Locate the cell with the specified text and output its (x, y) center coordinate. 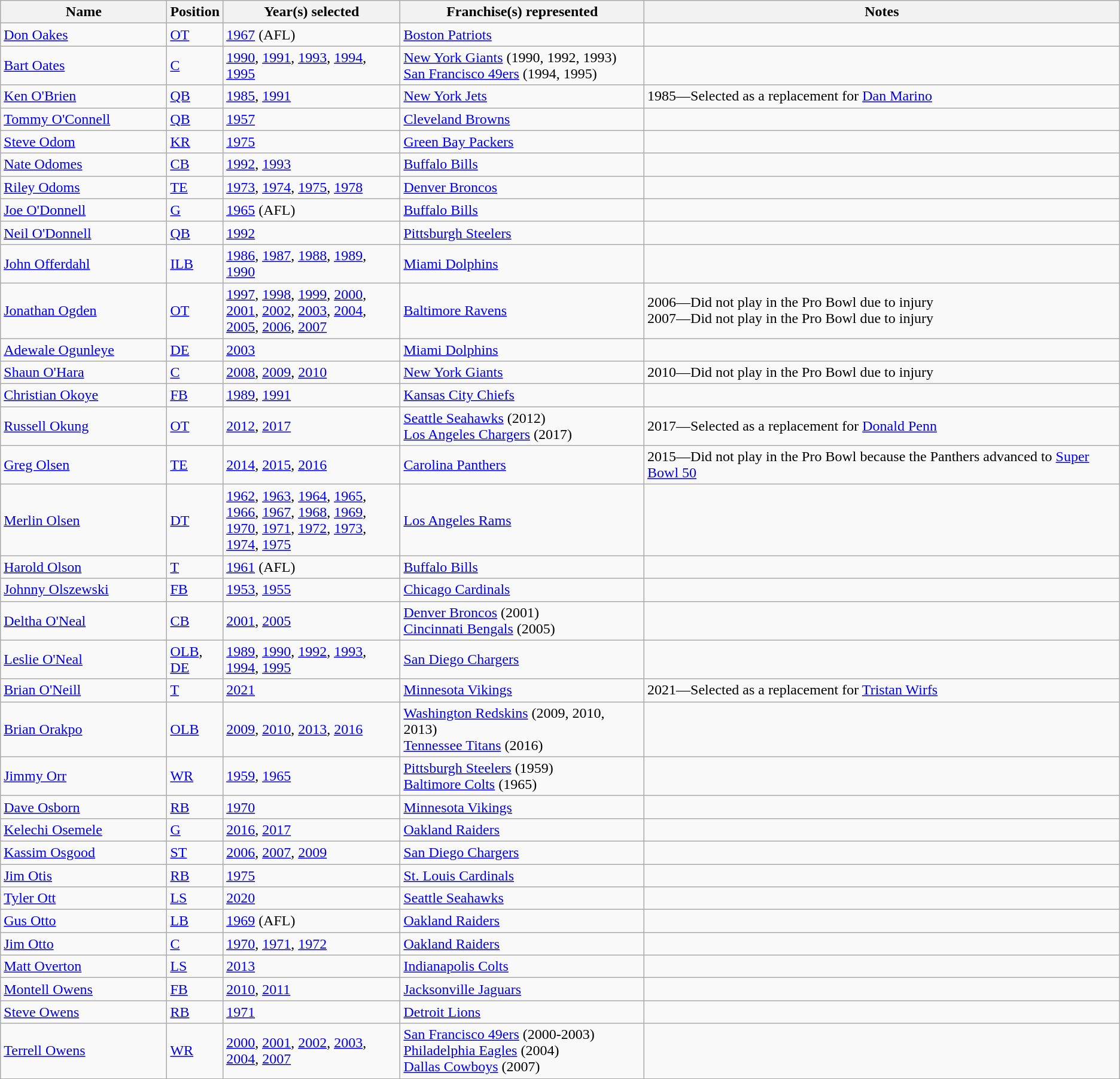
2009, 2010, 2013, 2016 (312, 729)
John Offerdahl (84, 263)
DT (195, 520)
1992 (312, 233)
Steve Owens (84, 1012)
2010, 2011 (312, 989)
Tyler Ott (84, 898)
Indianapolis Colts (522, 967)
1970 (312, 807)
1953, 1955 (312, 590)
Cleveland Browns (522, 119)
Franchise(s) represented (522, 12)
Position (195, 12)
2021 (312, 690)
Tommy O'Connell (84, 119)
Los Angeles Rams (522, 520)
Matt Overton (84, 967)
OLB (195, 729)
1990, 1991, 1993, 1994, 1995 (312, 66)
Carolina Panthers (522, 465)
Gus Otto (84, 921)
1992, 1993 (312, 164)
Denver Broncos (2001)Cincinnati Bengals (2005) (522, 621)
Seattle Seahawks (2012) Los Angeles Chargers (2017) (522, 426)
Ken O'Brien (84, 96)
Merlin Olsen (84, 520)
Russell Okung (84, 426)
Kansas City Chiefs (522, 395)
Bart Oates (84, 66)
1985—Selected as a replacement for Dan Marino (882, 96)
1989, 1991 (312, 395)
2020 (312, 898)
Shaun O'Hara (84, 373)
1997, 1998, 1999, 2000, 2001, 2002, 2003, 2004, 2005, 2006, 2007 (312, 310)
Montell Owens (84, 989)
Denver Broncos (522, 187)
1967 (AFL) (312, 35)
1970, 1971, 1972 (312, 944)
2017—Selected as a replacement for Donald Penn (882, 426)
OLB, DE (195, 659)
2008, 2009, 2010 (312, 373)
2014, 2015, 2016 (312, 465)
New York Jets (522, 96)
Detroit Lions (522, 1012)
San Francisco 49ers (2000-2003)Philadelphia Eagles (2004)Dallas Cowboys (2007) (522, 1051)
Neil O'Donnell (84, 233)
Kassim Osgood (84, 852)
1965 (AFL) (312, 210)
2015—Did not play in the Pro Bowl because the Panthers advanced to Super Bowl 50 (882, 465)
2006, 2007, 2009 (312, 852)
Christian Okoye (84, 395)
Leslie O'Neal (84, 659)
Greg Olsen (84, 465)
New York Giants (522, 373)
1986, 1987, 1988, 1989, 1990 (312, 263)
DE (195, 350)
New York Giants (1990, 1992, 1993) San Francisco 49ers (1994, 1995) (522, 66)
ILB (195, 263)
2016, 2017 (312, 830)
Adewale Ogunleye (84, 350)
1962, 1963, 1964, 1965, 1966, 1967, 1968, 1969, 1970, 1971, 1972, 1973, 1974, 1975 (312, 520)
Jim Otto (84, 944)
Deltha O'Neal (84, 621)
2003 (312, 350)
Green Bay Packers (522, 142)
Notes (882, 12)
Washington Redskins (2009, 2010, 2013)Tennessee Titans (2016) (522, 729)
Kelechi Osemele (84, 830)
Riley Odoms (84, 187)
Joe O'Donnell (84, 210)
Johnny Olszewski (84, 590)
Seattle Seahawks (522, 898)
2000, 2001, 2002, 2003, 2004, 2007 (312, 1051)
2012, 2017 (312, 426)
1973, 1974, 1975, 1978 (312, 187)
Jimmy Orr (84, 776)
Pittsburgh Steelers (522, 233)
ST (195, 852)
Brian Orakpo (84, 729)
St. Louis Cardinals (522, 875)
Brian O'Neill (84, 690)
KR (195, 142)
1957 (312, 119)
Steve Odom (84, 142)
1959, 1965 (312, 776)
Jim Otis (84, 875)
2021—Selected as a replacement for Tristan Wirfs (882, 690)
2010—Did not play in the Pro Bowl due to injury (882, 373)
Boston Patriots (522, 35)
1971 (312, 1012)
2006—Did not play in the Pro Bowl due to injury 2007—Did not play in the Pro Bowl due to injury (882, 310)
1985, 1991 (312, 96)
Terrell Owens (84, 1051)
Chicago Cardinals (522, 590)
Don Oakes (84, 35)
1989, 1990, 1992, 1993, 1994, 1995 (312, 659)
1961 (AFL) (312, 567)
Jonathan Ogden (84, 310)
2001, 2005 (312, 621)
LB (195, 921)
Harold Olson (84, 567)
Dave Osborn (84, 807)
Jacksonville Jaguars (522, 989)
2013 (312, 967)
Pittsburgh Steelers (1959)Baltimore Colts (1965) (522, 776)
Baltimore Ravens (522, 310)
Year(s) selected (312, 12)
Name (84, 12)
1969 (AFL) (312, 921)
Nate Odomes (84, 164)
